Search for the cell housing the specified text and yield its (x, y) center coordinate. 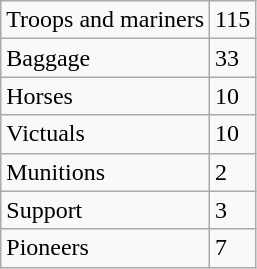
7 (233, 248)
2 (233, 172)
Horses (106, 96)
Munitions (106, 172)
Baggage (106, 58)
Pioneers (106, 248)
3 (233, 210)
33 (233, 58)
115 (233, 20)
Troops and mariners (106, 20)
Support (106, 210)
Victuals (106, 134)
